From the cell containing the given text, extract its center point as [x, y] coordinate. 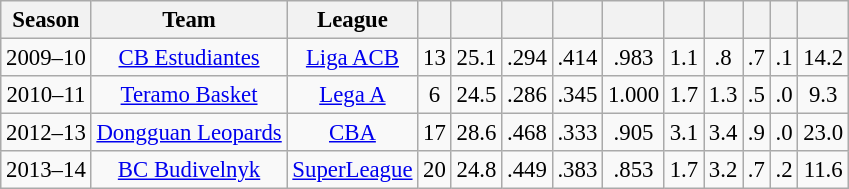
2012–13 [46, 133]
20 [434, 170]
14.2 [823, 58]
.345 [577, 95]
2013–14 [46, 170]
17 [434, 133]
Teramo Basket [189, 95]
.286 [527, 95]
BC Budivelnyk [189, 170]
2010–11 [46, 95]
.414 [577, 58]
2009–10 [46, 58]
.2 [784, 170]
6 [434, 95]
25.1 [476, 58]
.983 [634, 58]
.468 [527, 133]
3.1 [684, 133]
11.6 [823, 170]
9.3 [823, 95]
23.0 [823, 133]
.853 [634, 170]
1.1 [684, 58]
24.8 [476, 170]
3.4 [724, 133]
.8 [724, 58]
.905 [634, 133]
1.3 [724, 95]
.9 [757, 133]
1.000 [634, 95]
Liga ACB [352, 58]
.1 [784, 58]
3.2 [724, 170]
.5 [757, 95]
CB Estudiantes [189, 58]
13 [434, 58]
Season [46, 20]
Team [189, 20]
28.6 [476, 133]
League [352, 20]
CBA [352, 133]
SuperLeague [352, 170]
Dongguan Leopards [189, 133]
.449 [527, 170]
.383 [577, 170]
.294 [527, 58]
Lega A [352, 95]
.333 [577, 133]
24.5 [476, 95]
